Scan for the cell matching the given text and deliver its (x, y) coordinate at center. 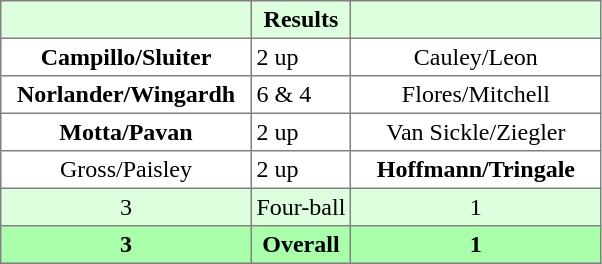
6 & 4 (300, 95)
Four-ball (300, 207)
Hoffmann/Tringale (476, 170)
Norlander/Wingardh (126, 95)
Results (300, 20)
Campillo/Sluiter (126, 57)
Overall (300, 245)
Van Sickle/Ziegler (476, 132)
Cauley/Leon (476, 57)
Gross/Paisley (126, 170)
Motta/Pavan (126, 132)
Flores/Mitchell (476, 95)
